Scan for the cell matching the given text and deliver its [x, y] coordinate at center. 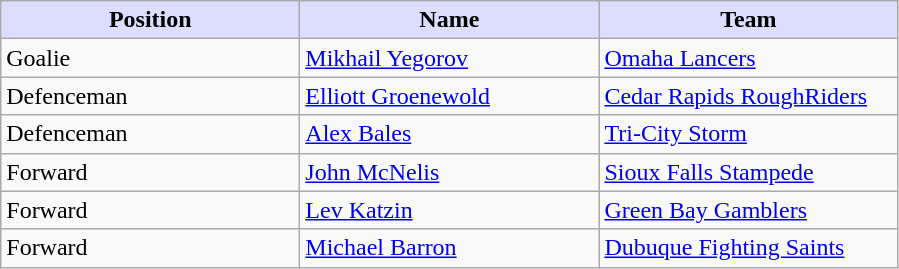
Omaha Lancers [748, 58]
Alex Bales [450, 134]
Mikhail Yegorov [450, 58]
Position [150, 20]
Michael Barron [450, 248]
John McNelis [450, 172]
Sioux Falls Stampede [748, 172]
Dubuque Fighting Saints [748, 248]
Goalie [150, 58]
Name [450, 20]
Tri-City Storm [748, 134]
Lev Katzin [450, 210]
Green Bay Gamblers [748, 210]
Elliott Groenewold [450, 96]
Cedar Rapids RoughRiders [748, 96]
Team [748, 20]
